Detect which cell encompasses the target text, then output its [X, Y] center coordinate. 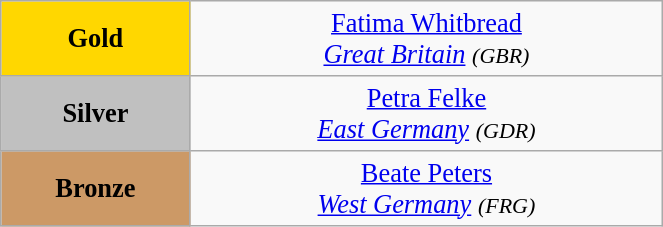
Bronze [96, 188]
Beate PetersWest Germany (FRG) [426, 188]
Silver [96, 112]
Fatima WhitbreadGreat Britain (GBR) [426, 38]
Gold [96, 38]
Petra FelkeEast Germany (GDR) [426, 112]
